Capture the cell that displays the provided text and extract its (X, Y) central coordinate. 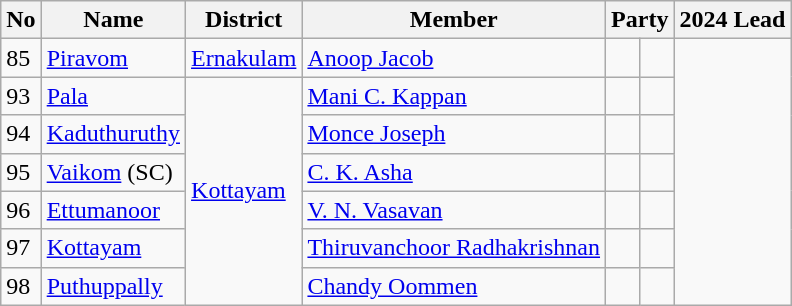
93 (21, 96)
Party (640, 20)
Monce Joseph (454, 134)
No (21, 20)
2024 Lead (732, 20)
96 (21, 210)
Puthuppally (113, 286)
V. N. Vasavan (454, 210)
Vaikom (SC) (113, 172)
Pala (113, 96)
C. K. Asha (454, 172)
Member (454, 20)
85 (21, 58)
98 (21, 286)
95 (21, 172)
Mani C. Kappan (454, 96)
Ettumanoor (113, 210)
Chandy Oommen (454, 286)
94 (21, 134)
Thiruvanchoor Radhakrishnan (454, 248)
Piravom (113, 58)
District (244, 20)
Anoop Jacob (454, 58)
Kaduthuruthy (113, 134)
97 (21, 248)
Ernakulam (244, 58)
Name (113, 20)
